Return the [x, y] coordinate for the center point of the cell that contains the specified text.  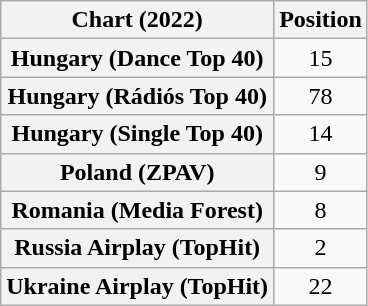
14 [321, 134]
2 [321, 248]
78 [321, 96]
8 [321, 210]
Hungary (Single Top 40) [138, 134]
Chart (2022) [138, 20]
Ukraine Airplay (TopHit) [138, 286]
Romania (Media Forest) [138, 210]
Russia Airplay (TopHit) [138, 248]
Hungary (Rádiós Top 40) [138, 96]
Hungary (Dance Top 40) [138, 58]
15 [321, 58]
Poland (ZPAV) [138, 172]
Position [321, 20]
9 [321, 172]
22 [321, 286]
